Determine the [X, Y] coordinate at the center of the cell enclosing the given text.  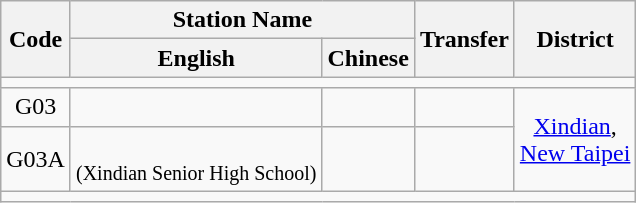
Xindian,New Taipei [575, 140]
Transfer [464, 39]
District [575, 39]
(Xindian Senior High School) [196, 158]
English [196, 58]
Code [36, 39]
Station Name [242, 20]
G03A [36, 158]
Chinese [368, 58]
G03 [36, 107]
